Return [x, y] of the center of cell containing provided text 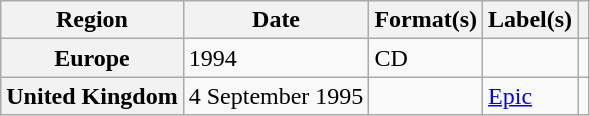
Epic [530, 96]
Region [92, 20]
CD [426, 58]
Date [276, 20]
Label(s) [530, 20]
United Kingdom [92, 96]
1994 [276, 58]
Europe [92, 58]
4 September 1995 [276, 96]
Format(s) [426, 20]
